Locate the cell with the specified text and output its (x, y) center coordinate. 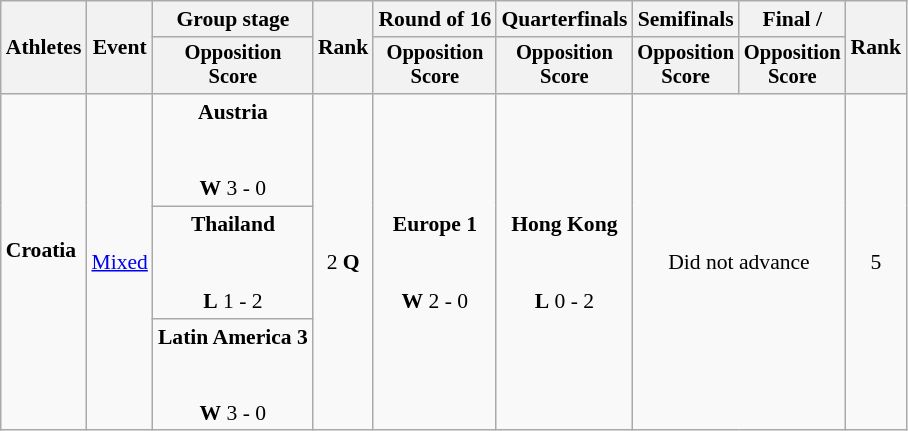
Hong KongL 0 - 2 (564, 262)
Event (119, 48)
Group stage (233, 19)
AustriaW 3 - 0 (233, 150)
5 (876, 262)
Did not advance (738, 262)
Quarterfinals (564, 19)
Athletes (44, 48)
Europe 1W 2 - 0 (434, 262)
Round of 16 (434, 19)
Mixed (119, 262)
Final / (792, 19)
2 Q (344, 262)
Semifinals (686, 19)
Latin America 3W 3 - 0 (233, 375)
ThailandL 1 - 2 (233, 263)
Croatia (44, 262)
